Locate the cell with the specified text and output its [X, Y] center coordinate. 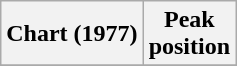
Peakposition [189, 34]
Chart (1977) [72, 34]
